For the text-containing cell, return its midpoint in [x, y] coordinate format. 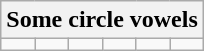
Some circle vowels [102, 20]
